Identify which cell holds the provided text, then report its (X, Y) central coordinate. 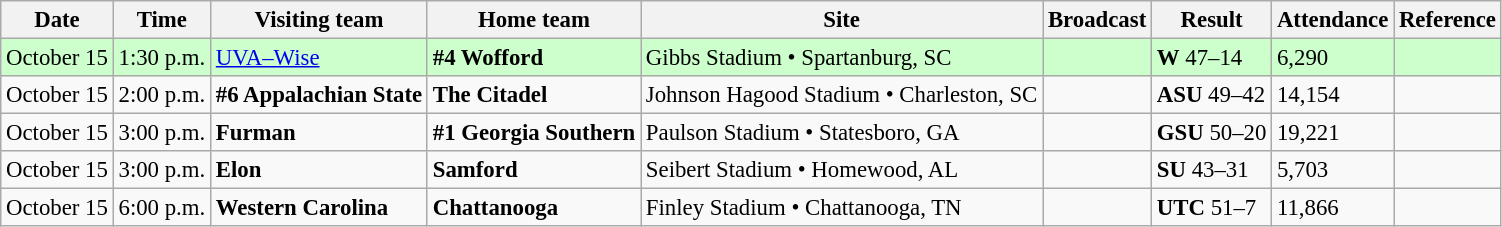
Attendance (1333, 20)
The Citadel (534, 95)
Western Carolina (320, 208)
6:00 p.m. (162, 208)
2:00 p.m. (162, 95)
Reference (1448, 20)
UVA–Wise (320, 58)
Result (1212, 20)
14,154 (1333, 95)
1:30 p.m. (162, 58)
11,866 (1333, 208)
UTC 51–7 (1212, 208)
5,703 (1333, 170)
SU 43–31 (1212, 170)
Gibbs Stadium • Spartanburg, SC (842, 58)
Site (842, 20)
Date (57, 20)
#1 Georgia Southern (534, 133)
#4 Wofford (534, 58)
Time (162, 20)
Elon (320, 170)
Broadcast (1098, 20)
6,290 (1333, 58)
Visiting team (320, 20)
Chattanooga (534, 208)
Home team (534, 20)
#6 Appalachian State (320, 95)
Furman (320, 133)
Finley Stadium • Chattanooga, TN (842, 208)
ASU 49–42 (1212, 95)
Seibert Stadium • Homewood, AL (842, 170)
Johnson Hagood Stadium • Charleston, SC (842, 95)
Paulson Stadium • Statesboro, GA (842, 133)
Samford (534, 170)
19,221 (1333, 133)
GSU 50–20 (1212, 133)
W 47–14 (1212, 58)
